Provide the (x, y) coordinate of the cell's center where the given text is located.  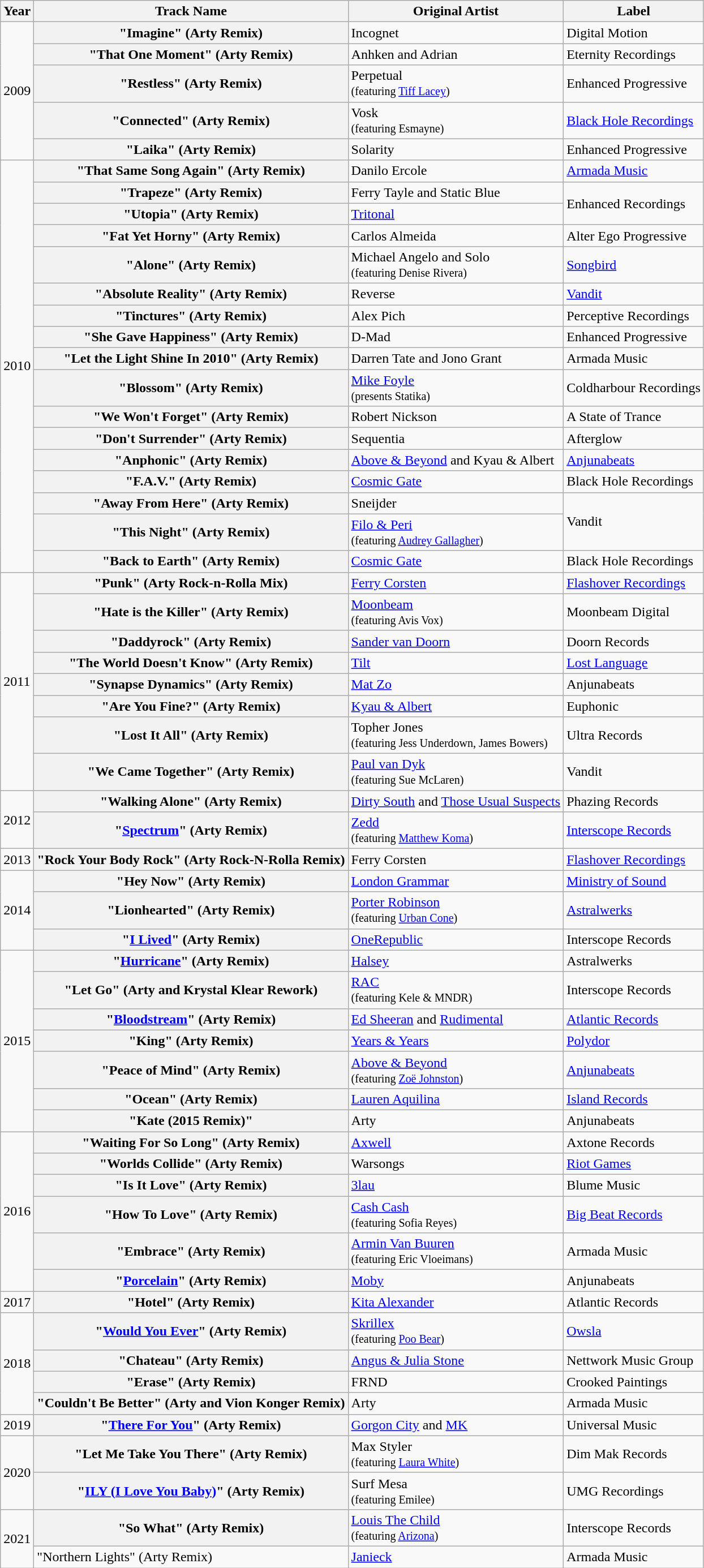
Riot Games (634, 1164)
"So What" (Arty Remix) (191, 1528)
Kita Alexander (456, 1302)
Armin Van Buuren (featuring Eric Vloeimans) (456, 1252)
"Ocean" (Arty Remix) (191, 1099)
Zedd (featuring Matthew Koma) (456, 831)
Above & Beyond (featuring Zoë Johnston) (456, 1069)
Anhken and Adrian (456, 54)
Alex Pich (456, 315)
"This Night" (Arty Remix) (191, 532)
Afterglow (634, 439)
"We Came Together" (Arty Remix) (191, 772)
Track Name (191, 11)
Big Beat Records (634, 1214)
Kyau & Albert (456, 706)
"Couldn't Be Better" (Arty and Vion Konger Remix) (191, 1403)
2019 (17, 1425)
2017 (17, 1302)
D-Mad (456, 337)
Lauren Aquilina (456, 1099)
"King" (Arty Remix) (191, 1041)
Tritonal (456, 214)
2016 (17, 1212)
Ministry of Sound (634, 881)
Mike Foyle (presents Statika) (456, 388)
Sequentia (456, 439)
Topher Jones (featuring Jess Underdown, James Bowers) (456, 736)
Phazing Records (634, 801)
"Connected" (Arty Remix) (191, 120)
"Punk" (Arty Rock-n-Rolla Mix) (191, 583)
2012 (17, 819)
"Let Me Take You There" (Arty Remix) (191, 1454)
Halsey (456, 961)
London Grammar (456, 881)
Year (17, 11)
Reverse (456, 294)
"Chateau" (Arty Remix) (191, 1360)
Enhanced Recordings (634, 203)
"Lionhearted" (Arty Remix) (191, 910)
Incognet (456, 33)
"Trapeze" (Arty Remix) (191, 192)
Porter Robinson (featuring Urban Cone) (456, 910)
Sander van Doorn (456, 641)
Danilo Ercole (456, 171)
Robert Nickson (456, 417)
"Embrace" (Arty Remix) (191, 1252)
Blume Music (634, 1185)
Angus & Julia Stone (456, 1360)
Carlos Almeida (456, 235)
"Away From Here" (Arty Remix) (191, 503)
Ed Sheeran and Rudimental (456, 1019)
2009 (17, 91)
Skrillex (featuring Poo Bear) (456, 1331)
Island Records (634, 1099)
Perceptive Recordings (634, 315)
"Let the Light Shine In 2010" (Arty Remix) (191, 359)
Ferry Tayle and Static Blue (456, 192)
OneRepublic (456, 939)
Warsongs (456, 1164)
"Peace of Mind" (Arty Remix) (191, 1069)
"Laika" (Arty Remix) (191, 149)
2011 (17, 681)
"Let Go" (Arty and Krystal Klear Rework) (191, 990)
"There For You" (Arty Remix) (191, 1425)
"Lost It All" (Arty Remix) (191, 736)
Sneijder (456, 503)
Eternity Recordings (634, 54)
Years & Years (456, 1041)
"Worlds Collide" (Arty Remix) (191, 1164)
"Spectrum" (Arty Remix) (191, 831)
Euphonic (634, 706)
Axwell (456, 1142)
Universal Music (634, 1425)
Max Styler (featuring Laura White) (456, 1454)
2021 (17, 1538)
"How To Love" (Arty Remix) (191, 1214)
2013 (17, 860)
"Is It Love" (Arty Remix) (191, 1185)
"Fat Yet Horny" (Arty Remix) (191, 235)
Moonbeam (featuring Avis Vox) (456, 612)
Gorgon City and MK (456, 1425)
2015 (17, 1041)
Crooked Paintings (634, 1382)
Label (634, 11)
Darren Tate and Jono Grant (456, 359)
FRND (456, 1382)
2018 (17, 1364)
Mat Zo (456, 684)
Moby (456, 1281)
Doorn Records (634, 641)
Vosk (featuring Esmayne) (456, 120)
Solarity (456, 149)
"She Gave Happiness" (Arty Remix) (191, 337)
"Would You Ever" (Arty Remix) (191, 1331)
"Utopia" (Arty Remix) (191, 214)
Nettwork Music Group (634, 1360)
"Daddyrock" (Arty Remix) (191, 641)
"Waiting For So Long" (Arty Remix) (191, 1142)
"ILY (I Love You Baby)" (Arty Remix) (191, 1490)
UMG Recordings (634, 1490)
"Don't Surrender" (Arty Remix) (191, 439)
"The World Doesn't Know" (Arty Remix) (191, 663)
Polydor (634, 1041)
Original Artist (456, 11)
Above & Beyond and Kyau & Albert (456, 460)
Lost Language (634, 663)
"Back to Earth" (Arty Remix) (191, 561)
Cash Cash (featuring Sofia Reyes) (456, 1214)
"F.A.V." (Arty Remix) (191, 482)
RAC (featuring Kele & MNDR) (456, 990)
Moonbeam Digital (634, 612)
"Absolute Reality" (Arty Remix) (191, 294)
"Hotel" (Arty Remix) (191, 1302)
"Kate (2015 Remix)" (191, 1120)
Dirty South and Those Usual Suspects (456, 801)
Ultra Records (634, 736)
Owsla (634, 1331)
"Anphonic" (Arty Remix) (191, 460)
"Walking Alone" (Arty Remix) (191, 801)
"Hey Now" (Arty Remix) (191, 881)
A State of Trance (634, 417)
"Imagine" (Arty Remix) (191, 33)
"Restless" (Arty Remix) (191, 84)
"We Won't Forget" (Arty Remix) (191, 417)
"Blossom" (Arty Remix) (191, 388)
Tilt (456, 663)
3lau (456, 1185)
"Are You Fine?" (Arty Remix) (191, 706)
Coldharbour Recordings (634, 388)
"That One Moment" (Arty Remix) (191, 54)
"Hate is the Killer" (Arty Remix) (191, 612)
Filo & Peri (featuring Audrey Gallagher) (456, 532)
"That Same Song Again" (Arty Remix) (191, 171)
Songbird (634, 265)
"Erase" (Arty Remix) (191, 1382)
Michael Angelo and Solo (featuring Denise Rivera) (456, 265)
Digital Motion (634, 33)
Louis The Child (featuring Arizona) (456, 1528)
Alter Ego Progressive (634, 235)
"Hurricane" (Arty Remix) (191, 961)
Axtone Records (634, 1142)
"Tinctures" (Arty Remix) (191, 315)
Perpetual (featuring Tiff Lacey) (456, 84)
Dim Mak Records (634, 1454)
Janieck (456, 1557)
"Northern Lights" (Arty Remix) (191, 1557)
2010 (17, 366)
"Rock Your Body Rock" (Arty Rock-N-Rolla Remix) (191, 860)
Surf Mesa (featuring Emilee) (456, 1490)
2014 (17, 910)
2020 (17, 1472)
"Synapse Dynamics" (Arty Remix) (191, 684)
"Bloodstream" (Arty Remix) (191, 1019)
"Alone" (Arty Remix) (191, 265)
Paul van Dyk (featuring Sue McLaren) (456, 772)
"Porcelain" (Arty Remix) (191, 1281)
"I Lived" (Arty Remix) (191, 939)
